Search for the cell housing the specified text and yield its (X, Y) center coordinate. 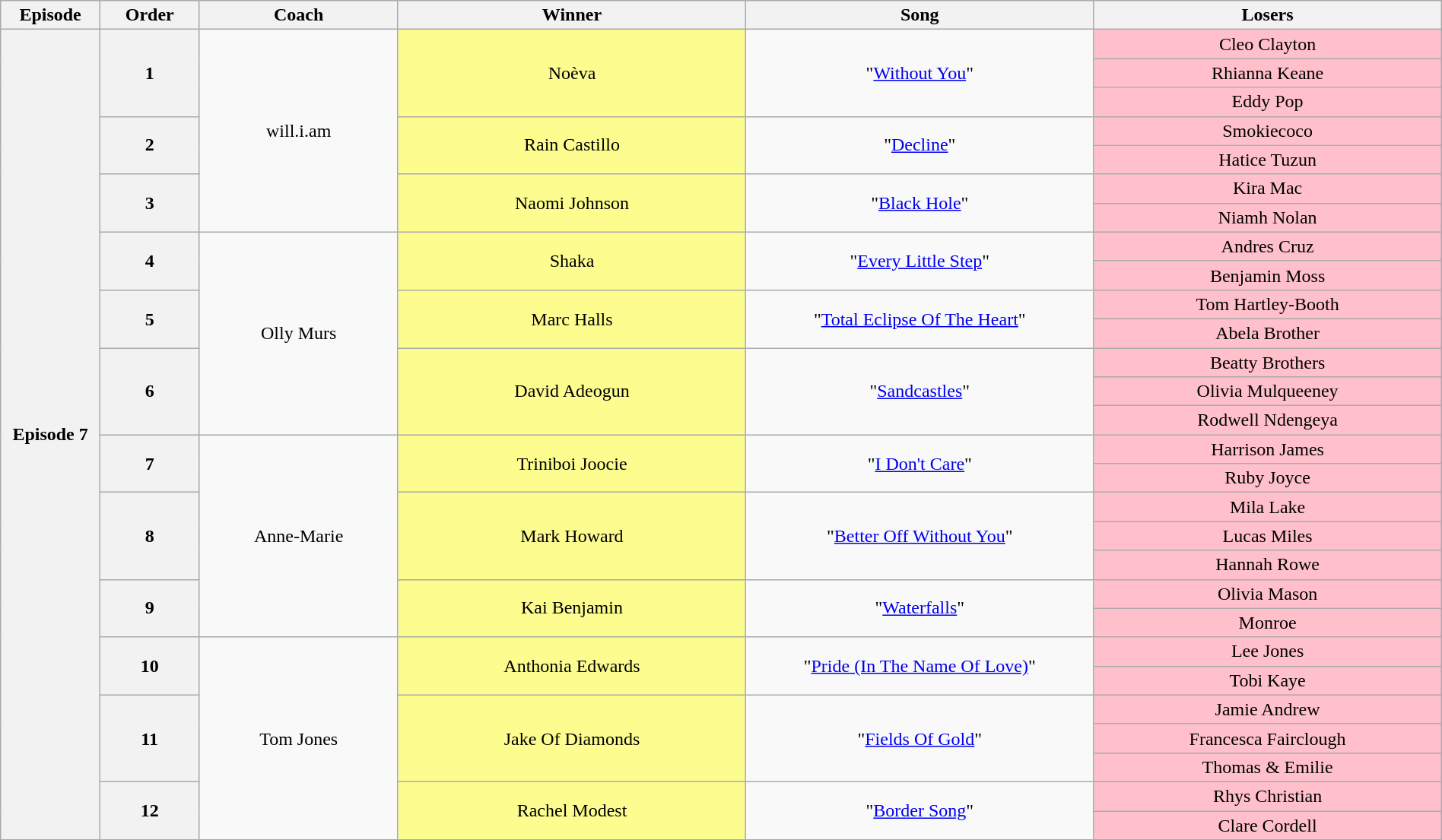
"Black Hole" (920, 203)
Order (149, 15)
Olivia Mason (1267, 594)
"Pride (In The Name Of Love)" (920, 666)
Abela Brother (1267, 333)
Harrison James (1267, 449)
Jake Of Diamonds (572, 738)
Losers (1267, 15)
Lee Jones (1267, 651)
12 (149, 810)
Francesca Fairclough (1267, 738)
"Total Eclipse Of The Heart" (920, 319)
Eddy Pop (1267, 102)
Olly Murs (298, 333)
10 (149, 666)
Ruby Joyce (1267, 478)
"I Don't Care" (920, 464)
Rhianna Keane (1267, 73)
Anthonia Edwards (572, 666)
4 (149, 261)
Hannah Rowe (1267, 565)
6 (149, 391)
1 (149, 73)
Hatice Tuzun (1267, 160)
5 (149, 319)
Episode (50, 15)
Mark Howard (572, 536)
Thomas & Emilie (1267, 767)
Rhys Christian (1267, 796)
Noèva (572, 73)
Benjamin Moss (1267, 275)
2 (149, 145)
8 (149, 536)
Rain Castillo (572, 145)
Cleo Clayton (1267, 44)
Smokiecoco (1267, 131)
"Fields Of Gold" (920, 738)
Anne-Marie (298, 536)
"Waterfalls" (920, 608)
11 (149, 738)
Rachel Modest (572, 810)
Naomi Johnson (572, 203)
Lucas Miles (1267, 536)
Andres Cruz (1267, 246)
Monroe (1267, 623)
7 (149, 464)
Beatty Brothers (1267, 363)
"Border Song" (920, 810)
Shaka (572, 261)
"Better Off Without You" (920, 536)
will.i.am (298, 131)
Clare Cordell (1267, 825)
"Decline" (920, 145)
Episode 7 (50, 435)
Rodwell Ndengeya (1267, 420)
"Every Little Step" (920, 261)
Tobi Kaye (1267, 680)
"Without You" (920, 73)
David Adeogun (572, 391)
Kira Mac (1267, 189)
Triniboi Joocie (572, 464)
Song (920, 15)
Olivia Mulqueeney (1267, 391)
Coach (298, 15)
"Sandcastles" (920, 391)
9 (149, 608)
Jamie Andrew (1267, 709)
Winner (572, 15)
3 (149, 203)
Niamh Nolan (1267, 217)
Mila Lake (1267, 507)
Tom Hartley-Booth (1267, 304)
Marc Halls (572, 319)
Tom Jones (298, 738)
Kai Benjamin (572, 608)
